Capture the cell that displays the provided text and extract its [X, Y] central coordinate. 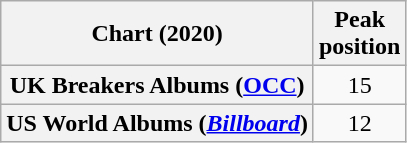
Chart (2020) [158, 34]
12 [359, 123]
UK Breakers Albums (OCC) [158, 85]
Peakposition [359, 34]
15 [359, 85]
US World Albums (Billboard) [158, 123]
